Extract the (X, Y) coordinate from the center of the cell holding the provided text.  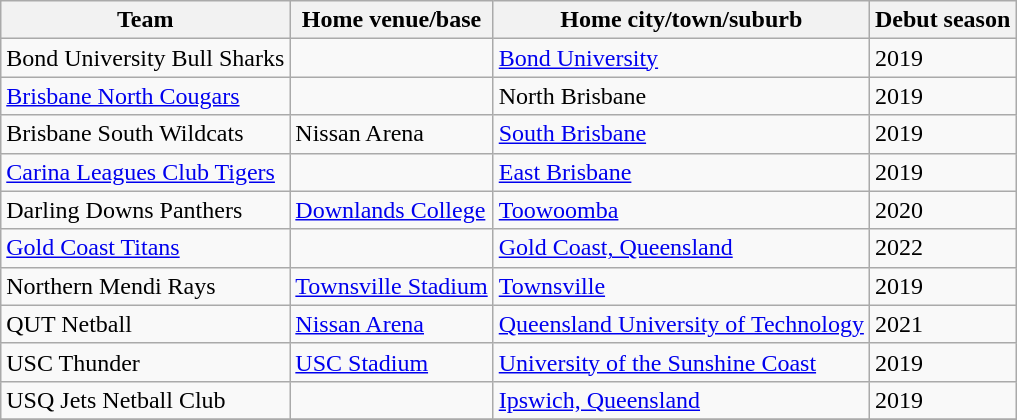
Gold Coast, Queensland (681, 248)
Northern Mendi Rays (146, 286)
Debut season (942, 20)
Downlands College (392, 210)
Home venue/base (392, 20)
Bond University Bull Sharks (146, 58)
USC Thunder (146, 362)
2022 (942, 248)
Brisbane North Cougars (146, 96)
North Brisbane (681, 96)
East Brisbane (681, 172)
Toowoomba (681, 210)
Queensland University of Technology (681, 324)
Ipswich, Queensland (681, 400)
USQ Jets Netball Club (146, 400)
QUT Netball (146, 324)
University of the Sunshine Coast (681, 362)
South Brisbane (681, 134)
Darling Downs Panthers (146, 210)
Carina Leagues Club Tigers (146, 172)
Townsville Stadium (392, 286)
Team (146, 20)
2020 (942, 210)
Home city/town/suburb (681, 20)
2021 (942, 324)
Bond University (681, 58)
Townsville (681, 286)
Gold Coast Titans (146, 248)
Brisbane South Wildcats (146, 134)
USC Stadium (392, 362)
